From the cell containing the given text, extract its center point as [X, Y] coordinate. 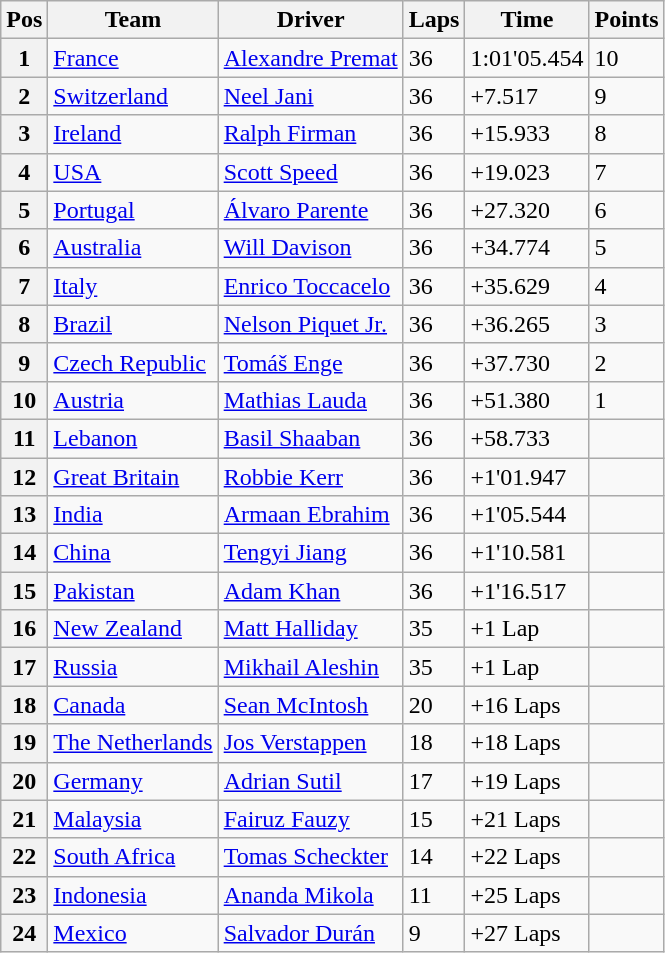
Portugal [133, 210]
New Zealand [133, 629]
Malaysia [133, 819]
Driver [310, 20]
19 [24, 743]
Canada [133, 705]
Álvaro Parente [310, 210]
Tomáš Enge [310, 362]
Lebanon [133, 438]
France [133, 58]
1:01'05.454 [527, 58]
24 [24, 933]
Czech Republic [133, 362]
Ralph Firman [310, 134]
+7.517 [527, 96]
+19.023 [527, 172]
+16 Laps [527, 705]
+34.774 [527, 248]
Enrico Toccacelo [310, 286]
21 [24, 819]
Jos Verstappen [310, 743]
Matt Halliday [310, 629]
+51.380 [527, 400]
Austria [133, 400]
+1'01.947 [527, 477]
Adam Khan [310, 591]
Laps [434, 20]
Armaan Ebrahim [310, 515]
Brazil [133, 324]
13 [24, 515]
Pos [24, 20]
India [133, 515]
16 [24, 629]
+36.265 [527, 324]
+19 Laps [527, 781]
+1'05.544 [527, 515]
+35.629 [527, 286]
Mexico [133, 933]
+25 Laps [527, 895]
12 [24, 477]
Sean McIntosh [310, 705]
Tomas Scheckter [310, 857]
Russia [133, 667]
+27.320 [527, 210]
Australia [133, 248]
+21 Laps [527, 819]
Switzerland [133, 96]
22 [24, 857]
Ireland [133, 134]
+58.733 [527, 438]
Great Britain [133, 477]
Mathias Lauda [310, 400]
Indonesia [133, 895]
+27 Laps [527, 933]
Basil Shaaban [310, 438]
+18 Laps [527, 743]
+22 Laps [527, 857]
Italy [133, 286]
Adrian Sutil [310, 781]
Points [626, 20]
Neel Jani [310, 96]
Salvador Durán [310, 933]
The Netherlands [133, 743]
+1'10.581 [527, 553]
Team [133, 20]
Will Davison [310, 248]
South Africa [133, 857]
Pakistan [133, 591]
Mikhail Aleshin [310, 667]
Ananda Mikola [310, 895]
Tengyi Jiang [310, 553]
Scott Speed [310, 172]
China [133, 553]
Alexandre Premat [310, 58]
23 [24, 895]
Germany [133, 781]
+37.730 [527, 362]
USA [133, 172]
Nelson Piquet Jr. [310, 324]
+15.933 [527, 134]
Time [527, 20]
Robbie Kerr [310, 477]
+1'16.517 [527, 591]
Fairuz Fauzy [310, 819]
